Provide the [x, y] coordinate of the cell's center where the given text is located.  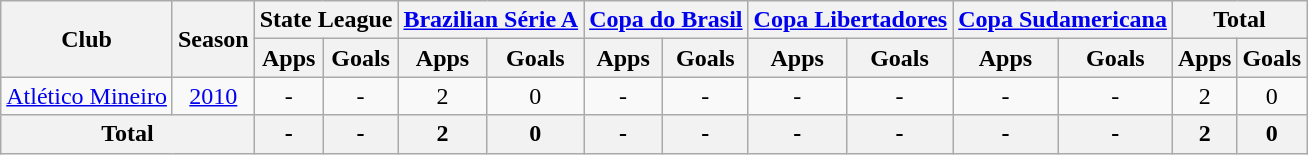
Brazilian Série A [491, 20]
Copa do Brasil [666, 20]
2010 [213, 96]
Copa Sudamericana [1063, 20]
Season [213, 39]
State League [326, 20]
Club [87, 39]
Copa Libertadores [850, 20]
Atlético Mineiro [87, 96]
